From the cell containing the given text, extract its center point as (x, y) coordinate. 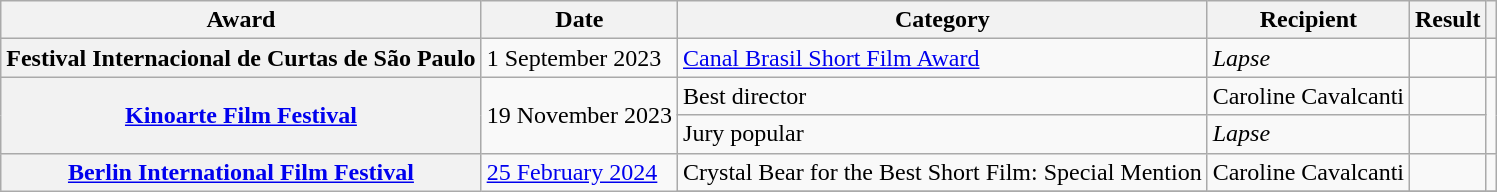
Category (943, 20)
Jury popular (943, 134)
Result (1448, 20)
Award (241, 20)
Best director (943, 96)
Date (579, 20)
Festival Internacional de Curtas de São Paulo (241, 58)
Berlin International Film Festival (241, 172)
Kinoarte Film Festival (241, 115)
25 February 2024 (579, 172)
Canal Brasil Short Film Award (943, 58)
Recipient (1308, 20)
1 September 2023 (579, 58)
Crystal Bear for the Best Short Film: Special Mention (943, 172)
19 November 2023 (579, 115)
